Find where the given text appears and provide that cell's center as [x, y] coordinate. 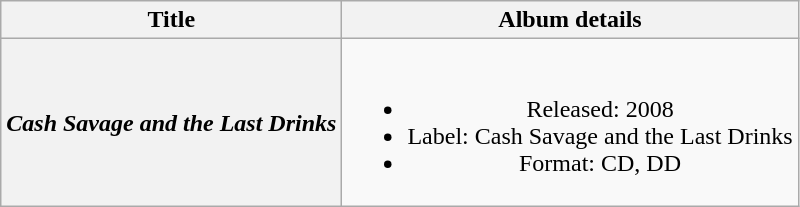
Released: 2008Label: Cash Savage and the Last DrinksFormat: CD, DD [570, 122]
Album details [570, 20]
Title [172, 20]
Cash Savage and the Last Drinks [172, 122]
